Provide the [x, y] coordinate of the cell's center where the given text is located.  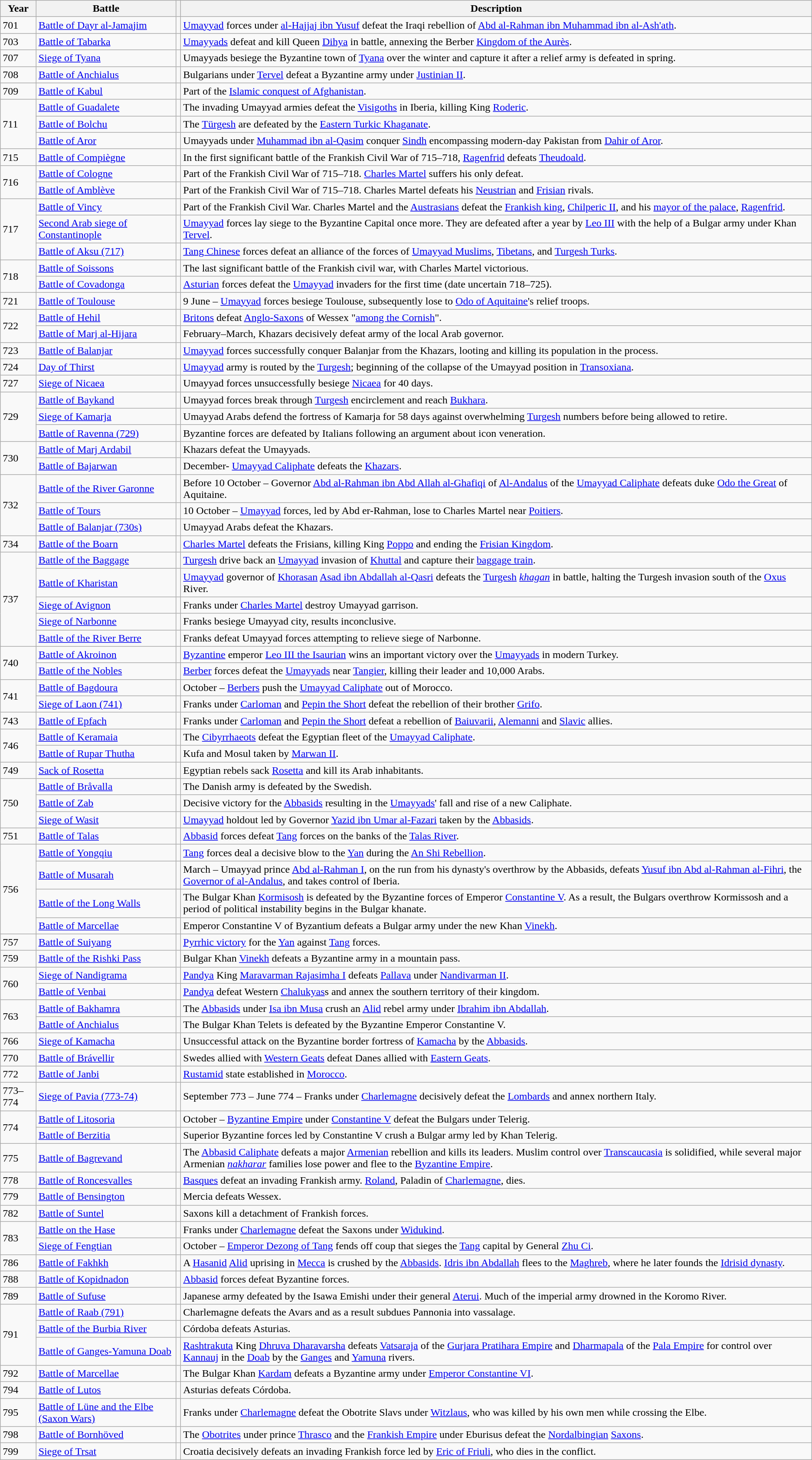
730 [18, 458]
Day of Thirst [106, 367]
Part of the Frankish Civil War. Charles Martel and the Austrasians defeat the Frankish king, Chilperic II, and his mayor of the palace, Ragenfrid. [496, 207]
791 [18, 1334]
Battle of Epfach [106, 720]
Battle of Bensington [106, 1197]
Battle of the Boarn [106, 544]
Battle of Compiègne [106, 157]
Siege of Trsat [106, 1451]
Battle of Lutos [106, 1390]
Franks under Carloman and Pepin the Short defeat the rebellion of their brother Grifo. [496, 704]
Umayyad forces unsuccessfully besiege Nicaea for 40 days. [496, 383]
Berber forces defeat the Umayyads near Tangier, killing their leader and 10,000 Arabs. [496, 671]
The Bulgar Khan Telets is defeated by the Byzantine Emperor Constantine V. [496, 1025]
760 [18, 983]
756 [18, 889]
Battle of Tours [106, 511]
729 [18, 416]
Unsuccessful attack on the Byzantine border fortress of Kamacha by the Abbasids. [496, 1041]
743 [18, 720]
February–March, Khazars decisively defeat army of the local Arab governor. [496, 334]
Battle of Bagrevand [106, 1158]
Pandya defeat Western Chalukyass and annex the southern territory of their kingdom. [496, 992]
Battle of Janbi [106, 1074]
Before 10 October – Governor Abd al-Rahman ibn Abd Allah al-Ghafiqi of Al-Andalus of the Umayyad Caliphate defeats duke Odo the Great of Aquitaine. [496, 488]
Umayyad forces break through Turgesh encirclement and reach Bukhara. [496, 400]
Pandya King Maravarman Rajasimha I defeats Pallava under Nandivarman II. [496, 975]
Battle of Aror [106, 141]
Pyrrhic victory for the Yan against Tang forces. [496, 942]
Battle of the Baggage [106, 560]
Battle of Kharistan [106, 583]
759 [18, 959]
708 [18, 75]
Kufa and Mosul taken by Marwan II. [496, 753]
10 October – Umayyad forces, led by Abd er-Rahman, lose to Charles Martel near Poitiers. [496, 511]
763 [18, 1016]
Battle of Marj al-Hijara [106, 334]
October – Berbers push the Umayyad Caliphate out of Morocco. [496, 687]
770 [18, 1058]
Battle of Berzitia [106, 1136]
Basques defeat an invading Frankish army. Roland, Paladin of Charlemagne, dies. [496, 1180]
Bulgar Khan Vinekh defeats a Byzantine army in a mountain pass. [496, 959]
Siege of Fengtian [106, 1246]
773–774 [18, 1097]
Saxons kill a detachment of Frankish forces. [496, 1213]
Croatia decisively defeats an invading Frankish force led by Eric of Friuli, who dies in the conflict. [496, 1451]
Battle of Bakhamra [106, 1008]
Siege of Pavia (773-74) [106, 1097]
Battle of Sufuse [106, 1296]
Battle of Balanjar (730s) [106, 527]
Battle of the Burbia River [106, 1329]
Battle of Raab (791) [106, 1312]
786 [18, 1263]
Swedes allied with Western Geats defeat Danes allied with Eastern Geats. [496, 1058]
Siege of Avignon [106, 605]
Siege of Laon (741) [106, 704]
750 [18, 803]
783 [18, 1238]
Egyptian rebels sack Rosetta and kill its Arab inhabitants. [496, 770]
788 [18, 1279]
Battle of Rupar Thutha [106, 753]
766 [18, 1041]
Battle of Suiyang [106, 942]
Khazars defeat the Umayyads. [496, 449]
Battle of Roncesvalles [106, 1180]
Battle on the Hase [106, 1230]
734 [18, 544]
The Cibyrrhaeots defeat the Egyptian fleet of the Umayyad Caliphate. [496, 737]
Battle of Dayr al-Jamajim [106, 25]
Battle of Litosoria [106, 1119]
718 [18, 276]
709 [18, 91]
Battle of Kopidnadon [106, 1279]
716 [18, 182]
The invading Umayyad armies defeat the Visigoths in Iberia, killing King Roderic. [496, 108]
Umayyads besiege the Byzantine town of Tyana over the winter and capture it after a relief army is defeated in spring. [496, 58]
September 773 – June 774 – Franks under Charlemagne decisively defeat the Lombards and annex northern Italy. [496, 1097]
Emperor Constantine V of Byzantium defeats a Bulgar army under the new Khan Vinekh. [496, 926]
Umayyad Arabs defeat the Khazars. [496, 527]
Battle of Talas [106, 836]
Charles Martel defeats the Frisians, killing King Poppo and ending the Frisian Kingdom. [496, 544]
Battle of Venbai [106, 992]
Battle of Bråvalla [106, 787]
Turgesh drive back an Umayyad invasion of Khuttal and capture their baggage train. [496, 560]
Battle of Guadalete [106, 108]
751 [18, 836]
Abbasid forces defeat Tang forces on the banks of the Talas River. [496, 836]
737 [18, 599]
The Abbasids under Isa ibn Musa crush an Alid rebel army under Ibrahim ibn Abdallah. [496, 1008]
Franks under Charlemagne defeat the Obotrite Slavs under Witzlaus, who was killed by his own men while crossing the Elbe. [496, 1412]
779 [18, 1197]
795 [18, 1412]
Umayyad army is routed by the Turgesh; beginning of the collapse of the Umayyad position in Transoxiana. [496, 367]
Siege of Nicaea [106, 383]
Battle of Musarah [106, 875]
723 [18, 350]
749 [18, 770]
Description [496, 9]
Tang forces deal a decisive blow to the Yan during the An Shi Rebellion. [496, 853]
Battle of Bolchu [106, 124]
Battle of Tabarka [106, 42]
Siege of Wasit [106, 820]
Abbasid forces defeat Byzantine forces. [496, 1279]
724 [18, 367]
757 [18, 942]
The last significant battle of the Frankish civil war, with Charles Martel victorious. [496, 268]
717 [18, 229]
A Hasanid Alid uprising in Mecca is crushed by the Abbasids. Idris ibn Abdallah flees to the Maghreb, where he later founds the Idrisid dynasty. [496, 1263]
775 [18, 1158]
715 [18, 157]
October – Byzantine Empire under Constantine V defeat the Bulgars under Telerig. [496, 1119]
Rustamid state established in Morocco. [496, 1074]
Franks under Carloman and Pepin the Short defeat a rebellion of Baiuvarii, Alemanni and Slavic allies. [496, 720]
Franks under Charles Martel destroy Umayyad garrison. [496, 605]
798 [18, 1435]
Battle of Akroinon [106, 655]
Battle of Suntel [106, 1213]
740 [18, 663]
Battle of the River Berre [106, 638]
Battle of Bagdoura [106, 687]
Battle of Ravenna (729) [106, 433]
Battle of Toulouse [106, 301]
Battle of the Nobles [106, 671]
The Türgesh are defeated by the Eastern Turkic Khaganate. [496, 124]
Battle of Lüne and the Elbe (Saxon Wars) [106, 1412]
Franks under Charlemagne defeat the Saxons under Widukind. [496, 1230]
Battle of Marj Ardabil [106, 449]
Umayyad forces successfully conquer Balanjar from the Khazars, looting and killing its population in the process. [496, 350]
Battle [106, 9]
799 [18, 1451]
Battle of Ganges-Yamuna Doab [106, 1351]
782 [18, 1213]
Córdoba defeats Asturias. [496, 1329]
774 [18, 1127]
Japanese army defeated by the Isawa Emishi under their general Aterui. Much of the imperial army drowned in the Koromo River. [496, 1296]
Umayyad Arabs defend the fortress of Kamarja for 58 days against overwhelming Turgesh numbers before being allowed to retire. [496, 416]
741 [18, 696]
December- Umayyad Caliphate defeats the Khazars. [496, 466]
Tang Chinese forces defeat an alliance of the forces of Umayyad Muslims, Tibetans, and Turgesh Turks. [496, 252]
Battle of Baykand [106, 400]
701 [18, 25]
Battle of Keramaia [106, 737]
Battle of Kabul [106, 91]
Umayyads defeat and kill Queen Dihya in battle, annexing the Berber Kingdom of the Aurès. [496, 42]
Byzantine forces are defeated by Italians following an argument about icon veneration. [496, 433]
Byzantine emperor Leo III the Isaurian wins an important victory over the Umayyads in modern Turkey. [496, 655]
711 [18, 124]
Battle of Aksu (717) [106, 252]
721 [18, 301]
The Obotrites under prince Thrasco and the Frankish Empire under Eburisus defeat the Nordalbingian Saxons. [496, 1435]
746 [18, 745]
Part of the Frankish Civil War of 715–718. Charles Martel defeats his Neustrian and Frisian rivals. [496, 190]
Part of the Frankish Civil War of 715–718. Charles Martel suffers his only defeat. [496, 173]
Battle of the Rishki Pass [106, 959]
Battle of Amblève [106, 190]
Sack of Rosetta [106, 770]
The Danish army is defeated by the Swedish. [496, 787]
Battle of the Long Walls [106, 903]
778 [18, 1180]
Year [18, 9]
Superior Byzantine forces led by Constantine V crush a Bulgar army led by Khan Telerig. [496, 1136]
Second Arab siege of Constantinople [106, 229]
Bulgarians under Tervel defeat a Byzantine army under Justinian II. [496, 75]
Umayyad forces under al-Hajjaj ibn Yusuf defeat the Iraqi rebellion of Abd al-Rahman ibn Muhammad ibn al-Ash'ath. [496, 25]
Umayyad holdout led by Governor Yazid ibn Umar al-Fazari taken by the Abbasids. [496, 820]
Battle of Bajarwan [106, 466]
Siege of Kamarja [106, 416]
Siege of Nandigrama [106, 975]
Umayyads under Muhammad ibn al-Qasim conquer Sindh encompassing modern-day Pakistan from Dahir of Aror. [496, 141]
Umayyad governor of Khorasan Asad ibn Abdallah al-Qasri defeats the Turgesh khagan in battle, halting the Turgesh invasion south of the Oxus River. [496, 583]
703 [18, 42]
789 [18, 1296]
Battle of Yongqiu [106, 853]
The Bulgar Khan Kardam defeats a Byzantine army under Emperor Constantine VI. [496, 1374]
722 [18, 326]
772 [18, 1074]
Battle of Cologne [106, 173]
In the first significant battle of the Frankish Civil War of 715–718, Ragenfrid defeats Theudoald. [496, 157]
Decisive victory for the Abbasids resulting in the Umayyads' fall and rise of a new Caliphate. [496, 803]
Charlemagne defeats the Avars and as a result subdues Pannonia into vassalage. [496, 1312]
Battle of Zab [106, 803]
Battle of Covadonga [106, 285]
Mercia defeats Wessex. [496, 1197]
707 [18, 58]
Asturian forces defeat the Umayyad invaders for the first time (date uncertain 718–725). [496, 285]
Battle of Vincy [106, 207]
Battle of Balanjar [106, 350]
Siege of Narbonne [106, 622]
Battle of Soissons [106, 268]
Asturias defeats Córdoba. [496, 1390]
Battle of Brávellir [106, 1058]
Battle of Fakhkh [106, 1263]
Battle of Bornhöved [106, 1435]
Battle of Hehil [106, 318]
Franks besiege Umayyad city, results inconclusive. [496, 622]
792 [18, 1374]
October – Emperor Dezong of Tang fends off coup that sieges the Tang capital by General Zhu Ci. [496, 1246]
Part of the Islamic conquest of Afghanistan. [496, 91]
9 June – Umayyad forces besiege Toulouse, subsequently lose to Odo of Aquitaine's relief troops. [496, 301]
Siege of Tyana [106, 58]
794 [18, 1390]
727 [18, 383]
Battle of the River Garonne [106, 488]
Franks defeat Umayyad forces attempting to relieve siege of Narbonne. [496, 638]
Britons defeat Anglo-Saxons of Wessex "among the Cornish". [496, 318]
Siege of Kamacha [106, 1041]
732 [18, 505]
